Determine the (X, Y) coordinate at the center of the cell enclosing the given text.  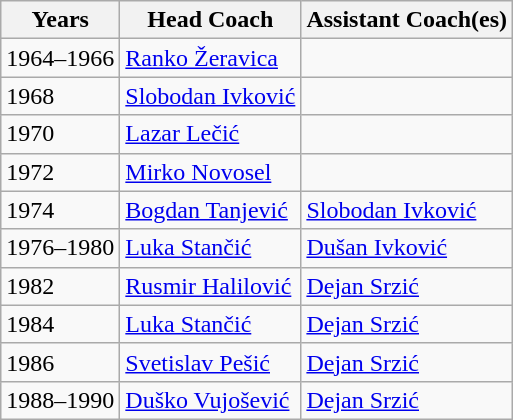
1964–1966 (60, 58)
1988–1990 (60, 400)
Rusmir Halilović (210, 286)
1982 (60, 286)
1972 (60, 172)
1968 (60, 96)
Ranko Žeravica (210, 58)
1986 (60, 362)
Dušan Ivković (407, 248)
Mirko Novosel (210, 172)
Assistant Coach(es) (407, 20)
1974 (60, 210)
Lazar Lečić (210, 134)
1976–1980 (60, 248)
Years (60, 20)
Duško Vujošević (210, 400)
1984 (60, 324)
Svetislav Pešić (210, 362)
Bogdan Tanjević (210, 210)
1970 (60, 134)
Head Coach (210, 20)
